Search for the cell housing the specified text and yield its [x, y] center coordinate. 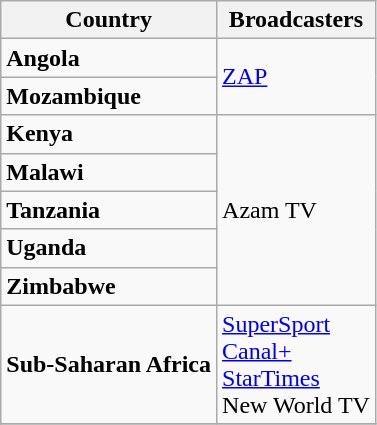
Azam TV [296, 210]
Zimbabwe [109, 286]
ZAP [296, 77]
Malawi [109, 172]
Angola [109, 58]
SuperSportCanal+StarTimes New World TV [296, 364]
Country [109, 20]
Uganda [109, 248]
Sub-Saharan Africa [109, 364]
Broadcasters [296, 20]
Tanzania [109, 210]
Mozambique [109, 96]
Kenya [109, 134]
